Provide the (X, Y) coordinate of the cell's center where the given text is located.  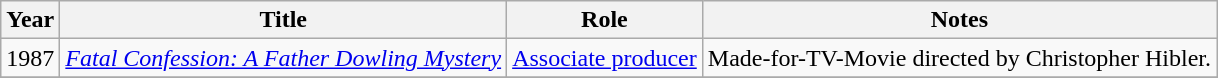
Associate producer (605, 58)
1987 (30, 58)
Role (605, 20)
Title (284, 20)
Notes (959, 20)
Fatal Confession: A Father Dowling Mystery (284, 58)
Year (30, 20)
Made-for-TV-Movie directed by Christopher Hibler. (959, 58)
